Determine the (x, y) coordinate at the center of the cell enclosing the given text.  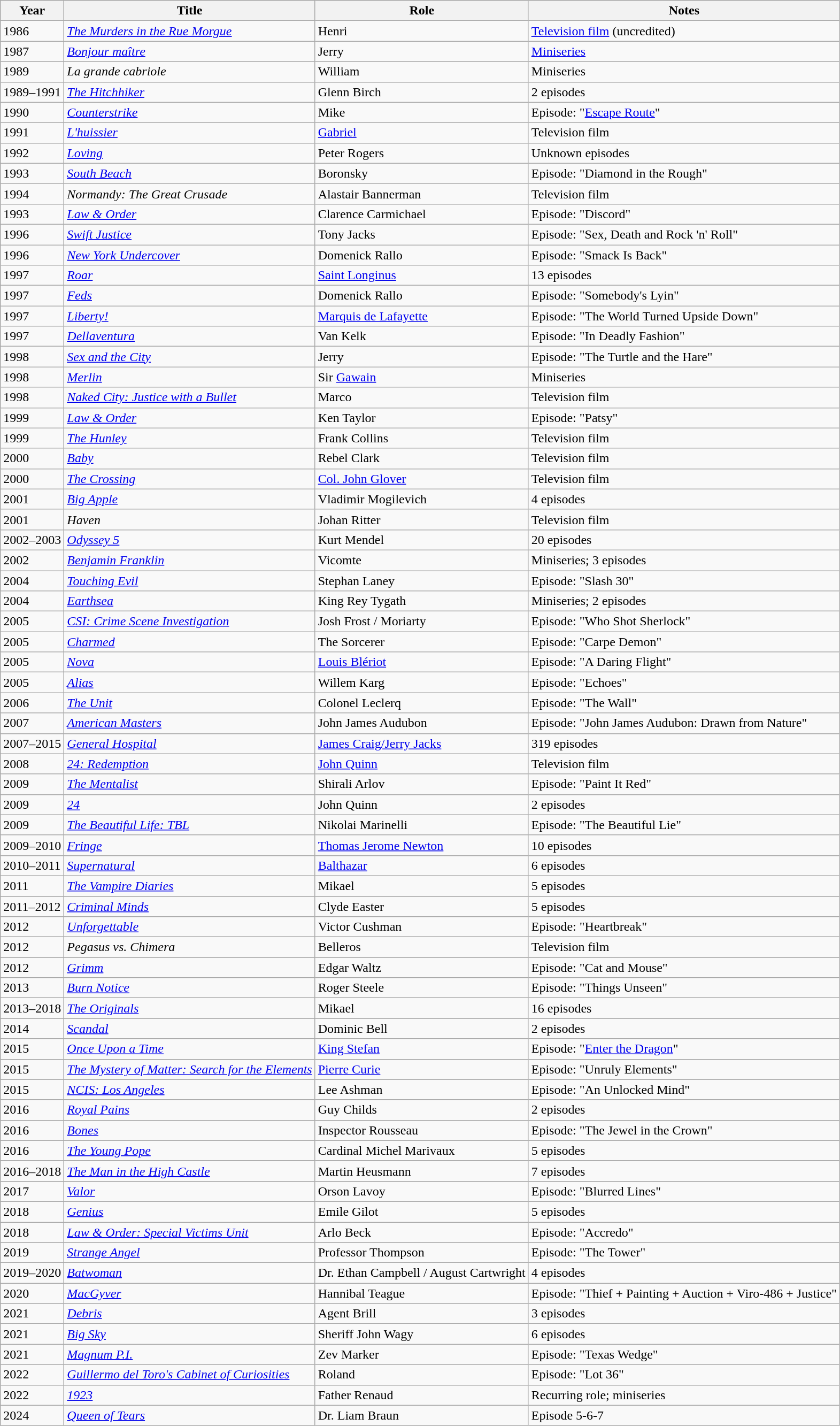
24: Redemption (189, 764)
Episode: "Heartbreak" (684, 927)
Feds (189, 296)
Episode: "The World Turned Upside Down" (684, 316)
Normandy: The Great Crusade (189, 194)
1994 (32, 194)
Episode: "Who Shot Sherlock" (684, 622)
Queen of Tears (189, 1415)
319 episodes (684, 743)
Henri (421, 31)
Roland (421, 1375)
7 episodes (684, 1171)
Episode: "John James Audubon: Drawn from Nature" (684, 723)
Recurring role; miniseries (684, 1395)
Professor Thompson (421, 1253)
Touching Evil (189, 580)
Fringe (189, 845)
Guillermo del Toro's Cabinet of Curiosities (189, 1375)
Belleros (421, 947)
The Hitchhiker (189, 92)
Mike (421, 112)
General Hospital (189, 743)
1989 (32, 72)
Guy Childs (421, 1110)
The Sorcerer (421, 642)
16 episodes (684, 1008)
Johan Ritter (421, 519)
Once Upon a Time (189, 1049)
2014 (32, 1029)
Episode: "Patsy" (684, 418)
La grande cabriole (189, 72)
Glenn Birch (421, 92)
Vladimir Mogilevich (421, 499)
Clarence Carmichael (421, 214)
The Man in the High Castle (189, 1171)
Arlo Beck (421, 1232)
Dr. Liam Braun (421, 1415)
Gabriel (421, 133)
NCIS: Los Angeles (189, 1090)
Merlin (189, 377)
Batwoman (189, 1273)
The Beautiful Life: TBL (189, 825)
Television film (uncredited) (684, 31)
Sex and the City (189, 357)
Episode: "In Deadly Fashion" (684, 336)
Earthsea (189, 601)
Episode: "Texas Wedge" (684, 1354)
Cardinal Michel Marivaux (421, 1151)
Unknown episodes (684, 153)
1992 (32, 153)
Peter Rogers (421, 153)
Alias (189, 683)
Ken Taylor (421, 418)
Louis Blériot (421, 662)
Naked City: Justice with a Bullet (189, 397)
Saint Longinus (421, 275)
The Hunley (189, 438)
Marquis de Lafayette (421, 316)
10 episodes (684, 845)
1923 (189, 1395)
Genius (189, 1212)
The Murders in the Rue Morgue (189, 31)
Episode: "Accredo" (684, 1232)
CSI: Crime Scene Investigation (189, 622)
Episode: "Blurred Lines" (684, 1191)
Lee Ashman (421, 1090)
James Craig/Jerry Jacks (421, 743)
2016–2018 (32, 1171)
King Stefan (421, 1049)
Balthazar (421, 865)
Supernatural (189, 865)
Episode: "An Unlocked Mind" (684, 1090)
Roger Steele (421, 988)
Pegasus vs. Chimera (189, 947)
Title (189, 11)
2013 (32, 988)
24 (189, 804)
Colonel Leclerq (421, 703)
2007 (32, 723)
Benjamin Franklin (189, 560)
King Rey Tygath (421, 601)
Episode: "The Turtle and the Hare" (684, 357)
The Unit (189, 703)
Clyde Easter (421, 907)
Valor (189, 1191)
Episode: "Escape Route" (684, 112)
Law & Order: Special Victims Unit (189, 1232)
The Originals (189, 1008)
Scandal (189, 1029)
Episode: "Somebody's Lyin" (684, 296)
The Mentalist (189, 784)
Episode: "Diamond in the Rough" (684, 173)
Episode: "The Tower" (684, 1253)
Big Sky (189, 1334)
Martin Heusmann (421, 1171)
Stephan Laney (421, 580)
Edgar Waltz (421, 968)
Miniseries; 3 episodes (684, 560)
Rebel Clark (421, 458)
Debris (189, 1314)
Episode: "Unruly Elements" (684, 1069)
Episode: "Lot 36" (684, 1375)
Episode: "Discord" (684, 214)
Haven (189, 519)
Grimm (189, 968)
Loving (189, 153)
Baby (189, 458)
MacGyver (189, 1293)
Episode: "Sex, Death and Rock 'n' Roll" (684, 234)
2019–2020 (32, 1273)
Agent Brill (421, 1314)
2002 (32, 560)
Dellaventura (189, 336)
The Crossing (189, 479)
Shirali Arlov (421, 784)
2010–2011 (32, 865)
2017 (32, 1191)
2006 (32, 703)
Charmed (189, 642)
Magnum P.I. (189, 1354)
1986 (32, 31)
2008 (32, 764)
John James Audubon (421, 723)
Episode: "A Daring Flight" (684, 662)
Odyssey 5 (189, 540)
2024 (32, 1415)
Episode 5-6-7 (684, 1415)
Unforgettable (189, 927)
William (421, 72)
Willem Karg (421, 683)
The Vampire Diaries (189, 886)
Episode: "Smack Is Back" (684, 255)
Liberty! (189, 316)
Orson Lavoy (421, 1191)
Dr. Ethan Campbell / August Cartwright (421, 1273)
Pierre Curie (421, 1069)
Counterstrike (189, 112)
2011–2012 (32, 907)
Vicomte (421, 560)
Episode: "Thief + Painting + Auction + Viro-486 + Justice" (684, 1293)
Josh Frost / Moriarty (421, 622)
1990 (32, 112)
Bones (189, 1130)
1987 (32, 51)
Roar (189, 275)
3 episodes (684, 1314)
Victor Cushman (421, 927)
Tony Jacks (421, 234)
South Beach (189, 173)
Marco (421, 397)
Episode: "Echoes" (684, 683)
Sir Gawain (421, 377)
Col. John Glover (421, 479)
Father Renaud (421, 1395)
Royal Pains (189, 1110)
Burn Notice (189, 988)
American Masters (189, 723)
Episode: "Things Unseen" (684, 988)
Criminal Minds (189, 907)
Thomas Jerome Newton (421, 845)
Zev Marker (421, 1354)
Notes (684, 11)
Strange Angel (189, 1253)
New York Undercover (189, 255)
The Young Pope (189, 1151)
2013–2018 (32, 1008)
2019 (32, 1253)
2011 (32, 886)
2002–2003 (32, 540)
1989–1991 (32, 92)
Episode: "Slash 30" (684, 580)
Alastair Bannerman (421, 194)
Bonjour maître (189, 51)
Big Apple (189, 499)
Emile Gilot (421, 1212)
Sheriff John Wagy (421, 1334)
Episode: "Enter the Dragon" (684, 1049)
Nova (189, 662)
Episode: "Cat and Mouse" (684, 968)
Hannibal Teague (421, 1293)
Role (421, 11)
2020 (32, 1293)
2007–2015 (32, 743)
2009–2010 (32, 845)
20 episodes (684, 540)
Episode: "The Jewel in the Crown" (684, 1130)
Swift Justice (189, 234)
Boronsky (421, 173)
Episode: "Paint It Red" (684, 784)
Episode: "The Beautiful Lie" (684, 825)
Episode: "Carpe Demon" (684, 642)
Miniseries; 2 episodes (684, 601)
1991 (32, 133)
Kurt Mendel (421, 540)
Van Kelk (421, 336)
Episode: "The Wall" (684, 703)
Dominic Bell (421, 1029)
Frank Collins (421, 438)
L'huissier (189, 133)
The Mystery of Matter: Search for the Elements (189, 1069)
Inspector Rousseau (421, 1130)
Year (32, 11)
Nikolai Marinelli (421, 825)
13 episodes (684, 275)
